Capture the cell that displays the provided text and extract its (X, Y) central coordinate. 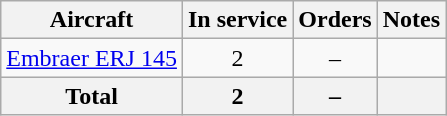
Orders (335, 20)
Aircraft (92, 20)
In service (237, 20)
Embraer ERJ 145 (92, 58)
Notes (411, 20)
Total (92, 96)
